Determine the [x, y] coordinate at the center of the cell enclosing the given text.  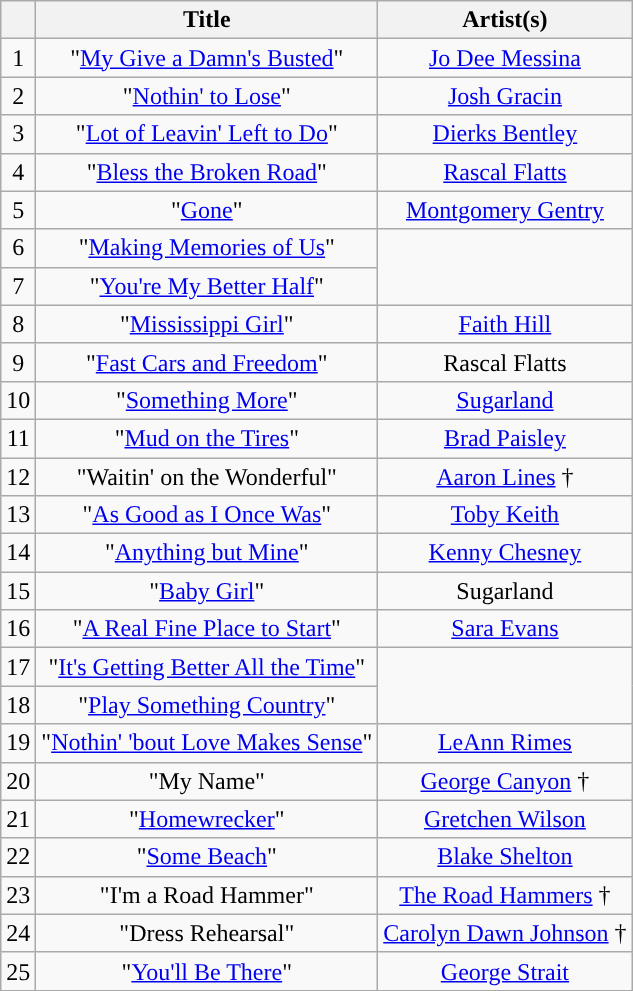
"Nothin' 'bout Love Makes Sense" [207, 743]
Josh Gracin [505, 96]
LeAnn Rimes [505, 743]
"Fast Cars and Freedom" [207, 362]
"It's Getting Better All the Time" [207, 667]
Dierks Bentley [505, 134]
15 [18, 591]
"My Name" [207, 781]
18 [18, 705]
"Mud on the Tires" [207, 438]
"Waitin' on the Wonderful" [207, 477]
9 [18, 362]
"Gone" [207, 210]
"Dress Rehearsal" [207, 933]
"Baby Girl" [207, 591]
23 [18, 895]
"Nothin' to Lose" [207, 96]
"My Give a Damn's Busted" [207, 58]
4 [18, 172]
"You'll Be There" [207, 971]
7 [18, 286]
14 [18, 553]
"Lot of Leavin' Left to Do" [207, 134]
24 [18, 933]
13 [18, 515]
19 [18, 743]
Aaron Lines † [505, 477]
1 [18, 58]
Sara Evans [505, 629]
6 [18, 248]
Faith Hill [505, 324]
"Bless the Broken Road" [207, 172]
"Anything but Mine" [207, 553]
Title [207, 20]
2 [18, 96]
5 [18, 210]
25 [18, 971]
Montgomery Gentry [505, 210]
12 [18, 477]
"Making Memories of Us" [207, 248]
22 [18, 857]
"Some Beach" [207, 857]
"As Good as I Once Was" [207, 515]
Carolyn Dawn Johnson † [505, 933]
George Canyon † [505, 781]
"Something More" [207, 400]
Jo Dee Messina [505, 58]
20 [18, 781]
Artist(s) [505, 20]
"Mississippi Girl" [207, 324]
The Road Hammers † [505, 895]
21 [18, 819]
11 [18, 438]
16 [18, 629]
10 [18, 400]
George Strait [505, 971]
17 [18, 667]
"I'm a Road Hammer" [207, 895]
Gretchen Wilson [505, 819]
8 [18, 324]
"Homewrecker" [207, 819]
Blake Shelton [505, 857]
"Play Something Country" [207, 705]
"A Real Fine Place to Start" [207, 629]
Brad Paisley [505, 438]
"You're My Better Half" [207, 286]
Kenny Chesney [505, 553]
Toby Keith [505, 515]
3 [18, 134]
